Capture the cell that displays the provided text and extract its (x, y) central coordinate. 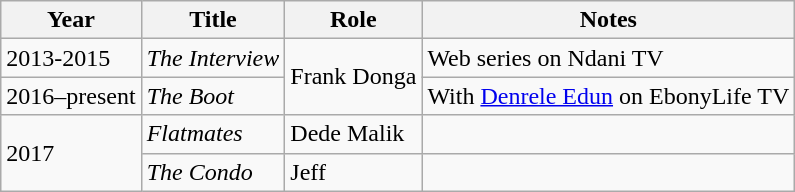
Notes (608, 20)
With Denrele Edun on EbonyLife TV (608, 96)
Web series on Ndani TV (608, 58)
The Condo (213, 172)
2016–present (71, 96)
Dede Malik (354, 134)
2017 (71, 153)
Frank Donga (354, 77)
Flatmates (213, 134)
The Boot (213, 96)
2013-2015 (71, 58)
Year (71, 20)
Role (354, 20)
The Interview (213, 58)
Title (213, 20)
Jeff (354, 172)
